Search for the cell housing the specified text and yield its (x, y) center coordinate. 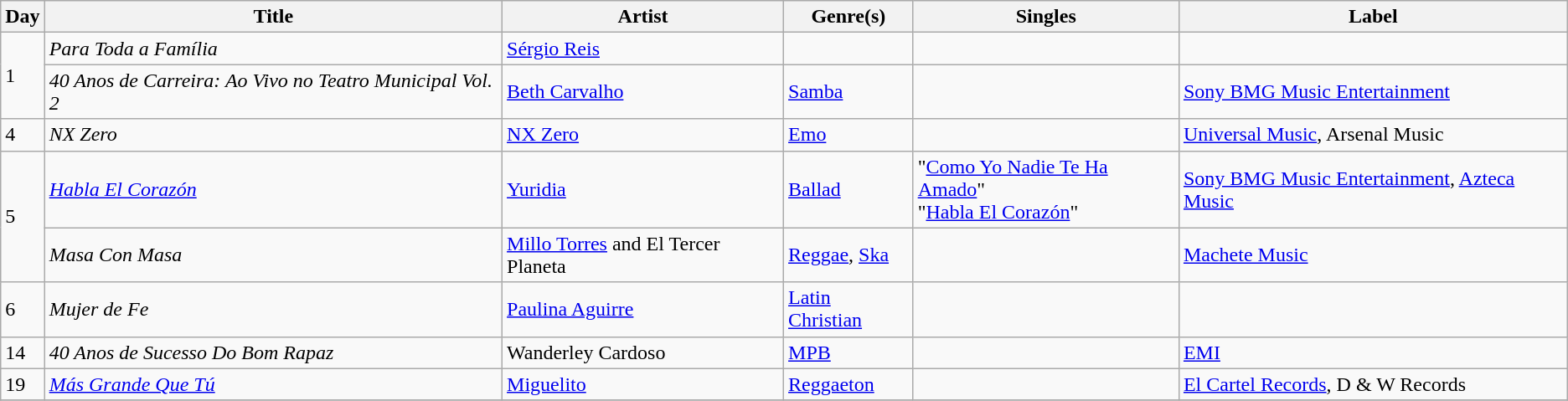
Emo (849, 135)
Ballad (849, 189)
Reggae, Ska (849, 254)
"Como Yo Nadie Te Ha Amado""Habla El Corazón" (1045, 189)
Machete Music (1373, 254)
Reggaeton (849, 384)
40 Anos de Sucesso Do Bom Rapaz (273, 352)
Artist (643, 17)
Title (273, 17)
MPB (849, 352)
Beth Carvalho (643, 92)
4 (23, 135)
Sérgio Reis (643, 49)
Para Toda a Família (273, 49)
6 (23, 310)
Latin Christian (849, 310)
Mujer de Fe (273, 310)
Más Grande Que Tú (273, 384)
Day (23, 17)
Singles (1045, 17)
19 (23, 384)
Genre(s) (849, 17)
Sony BMG Music Entertainment, Azteca Music (1373, 189)
40 Anos de Carreira: Ao Vivo no Teatro Municipal Vol. 2 (273, 92)
Habla El Corazón (273, 189)
Paulina Aguirre (643, 310)
Label (1373, 17)
Universal Music, Arsenal Music (1373, 135)
Samba (849, 92)
Millo Torres and El Tercer Planeta (643, 254)
Sony BMG Music Entertainment (1373, 92)
El Cartel Records, D & W Records (1373, 384)
5 (23, 216)
Wanderley Cardoso (643, 352)
EMI (1373, 352)
Miguelito (643, 384)
1 (23, 75)
Masa Con Masa (273, 254)
Yuridia (643, 189)
14 (23, 352)
